Find where the given text appears and provide that cell's center as (x, y) coordinate. 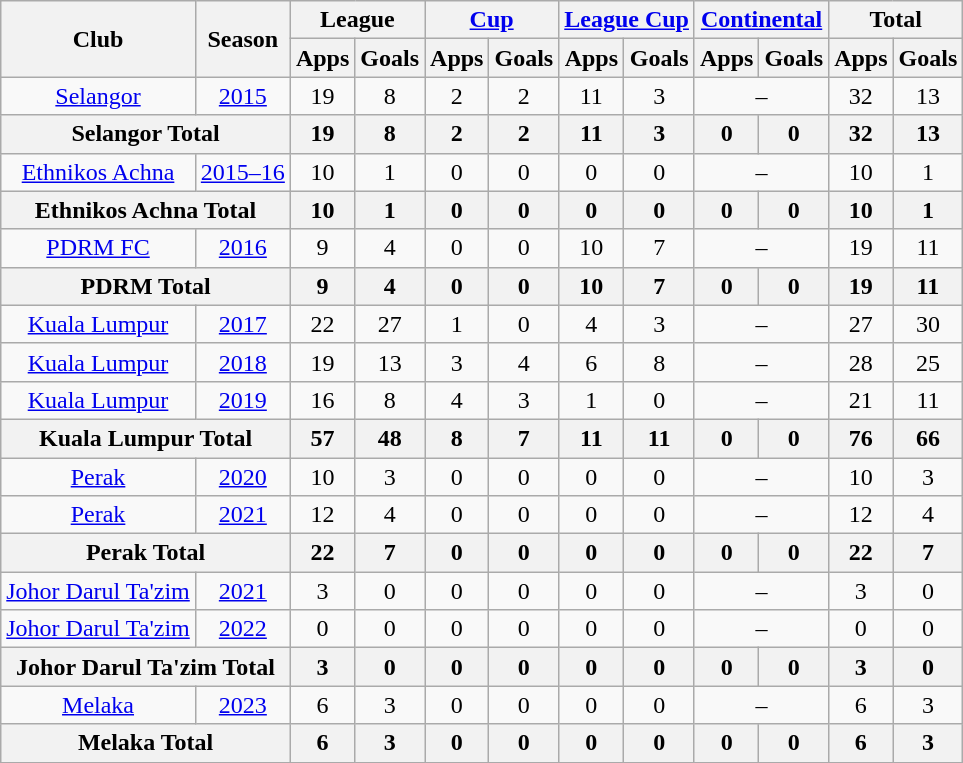
PDRM FC (98, 248)
Perak Total (146, 553)
Continental (761, 20)
76 (861, 438)
2020 (242, 477)
2016 (242, 248)
League Cup (627, 20)
League (357, 20)
Johor Darul Ta'zim Total (146, 667)
Season (242, 39)
2023 (242, 705)
48 (390, 438)
2019 (242, 400)
2015 (242, 96)
28 (861, 362)
Selangor Total (146, 134)
Kuala Lumpur Total (146, 438)
2018 (242, 362)
66 (928, 438)
PDRM Total (146, 286)
Melaka Total (146, 743)
16 (322, 400)
2015–16 (242, 172)
30 (928, 324)
2017 (242, 324)
Selangor (98, 96)
21 (861, 400)
Melaka (98, 705)
Ethnikos Achna (98, 172)
57 (322, 438)
Cup (492, 20)
2022 (242, 629)
Ethnikos Achna Total (146, 210)
Club (98, 39)
25 (928, 362)
Total (896, 20)
